Identify which cell holds the provided text, then report its [X, Y] central coordinate. 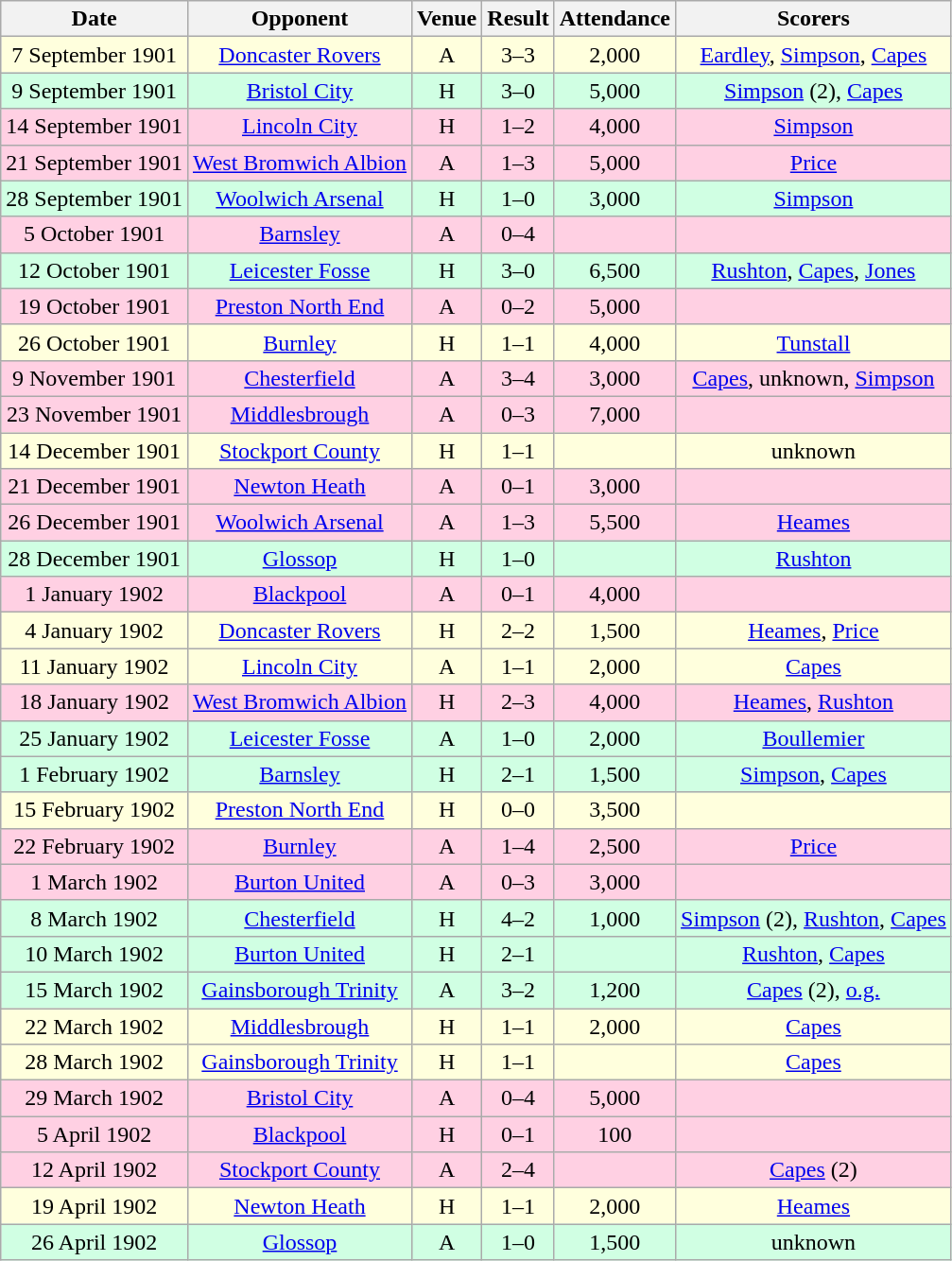
Rushton, Capes [814, 954]
100 [614, 1134]
18 January 1902 [95, 702]
Tunstall [814, 342]
Simpson (2), Rushton, Capes [814, 918]
19 April 1902 [95, 1206]
11 January 1902 [95, 666]
Attendance [614, 19]
Heames, Rushton [814, 702]
4–2 [518, 918]
Opponent [299, 19]
2–3 [518, 702]
1–2 [518, 127]
15 March 1902 [95, 990]
9 November 1901 [95, 378]
Simpson (2), Capes [814, 91]
1,000 [614, 918]
3–4 [518, 378]
28 September 1901 [95, 199]
Rushton [814, 559]
Capes (2) [814, 1170]
1,200 [614, 990]
26 October 1901 [95, 342]
23 November 1901 [95, 414]
12 October 1901 [95, 270]
5 October 1901 [95, 234]
25 January 1902 [95, 738]
Rushton, Capes, Jones [814, 270]
29 March 1902 [95, 1098]
26 December 1901 [95, 523]
1 February 1902 [95, 774]
4 January 1902 [95, 630]
5 April 1902 [95, 1134]
28 December 1901 [95, 559]
9 September 1901 [95, 91]
8 March 1902 [95, 918]
15 February 1902 [95, 810]
2,500 [614, 846]
0–0 [518, 810]
14 December 1901 [95, 451]
3,500 [614, 810]
Simpson, Capes [814, 774]
1 January 1902 [95, 595]
1–4 [518, 846]
3–2 [518, 990]
28 March 1902 [95, 1062]
21 September 1901 [95, 163]
7 September 1901 [95, 55]
22 March 1902 [95, 1026]
14 September 1901 [95, 127]
2–4 [518, 1170]
Capes, unknown, Simpson [814, 378]
Eardley, Simpson, Capes [814, 55]
0–2 [518, 306]
Venue [447, 19]
Date [95, 19]
5,500 [614, 523]
Capes (2), o.g. [814, 990]
Heames, Price [814, 630]
3–3 [518, 55]
6,500 [614, 270]
2–2 [518, 630]
Result [518, 19]
10 March 1902 [95, 954]
Boullemier [814, 738]
21 December 1901 [95, 487]
7,000 [614, 414]
19 October 1901 [95, 306]
26 April 1902 [95, 1242]
22 February 1902 [95, 846]
12 April 1902 [95, 1170]
Scorers [814, 19]
1 March 1902 [95, 882]
